Search for the cell housing the specified text and yield its [X, Y] center coordinate. 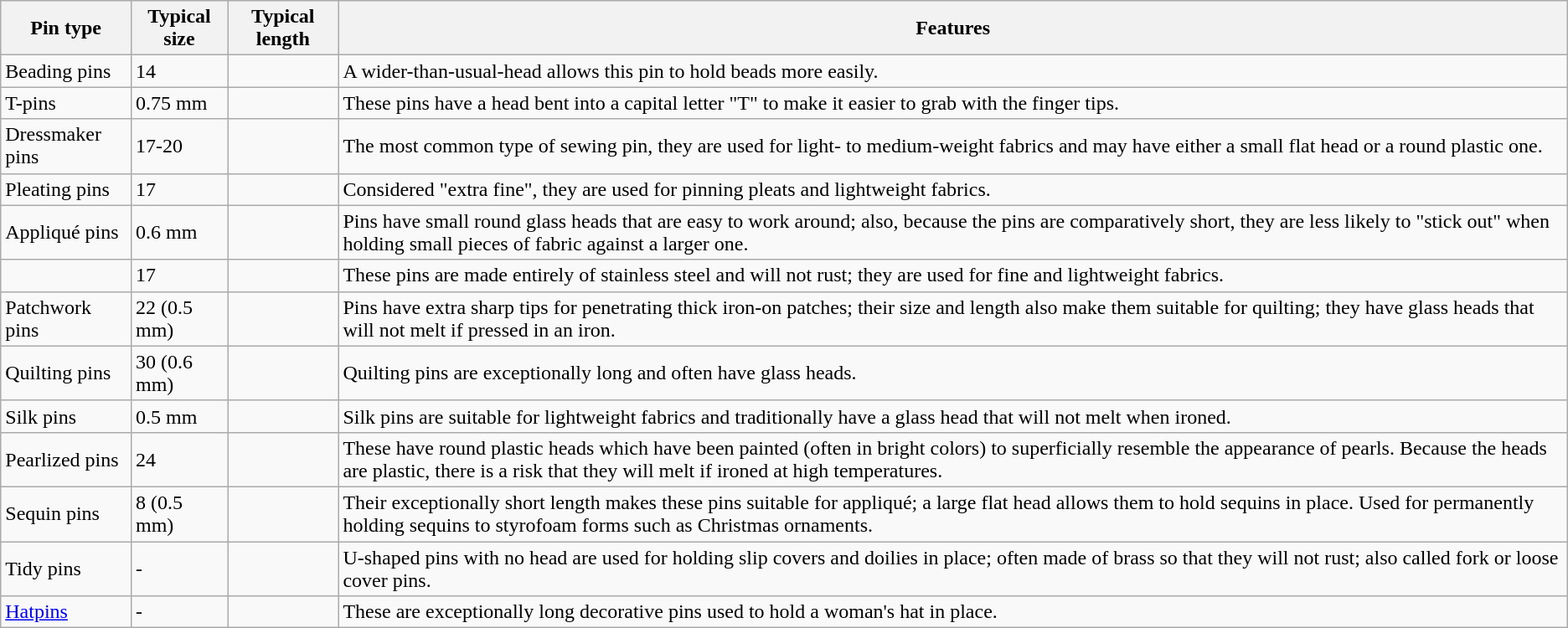
These are exceptionally long decorative pins used to hold a woman's hat in place. [953, 612]
24 [179, 459]
Considered "extra fine", they are used for pinning pleats and lightweight fabrics. [953, 189]
Typical length [283, 28]
14 [179, 71]
Patchwork pins [66, 318]
8 (0.5 mm) [179, 514]
Quilting pins are exceptionally long and often have glass heads. [953, 373]
Silk pins are suitable for lightweight fabrics and traditionally have a glass head that will not melt when ironed. [953, 416]
Beading pins [66, 71]
Features [953, 28]
22 (0.5 mm) [179, 318]
Silk pins [66, 416]
Typical size [179, 28]
The most common type of sewing pin, they are used for light- to medium-weight fabrics and may have either a small flat head or a round plastic one. [953, 146]
0.5 mm [179, 416]
30 (0.6 mm) [179, 373]
These pins are made entirely of stainless steel and will not rust; they are used for fine and lightweight fabrics. [953, 275]
Tidy pins [66, 568]
Pearlized pins [66, 459]
0.6 mm [179, 233]
17-20 [179, 146]
Appliqué pins [66, 233]
A wider-than-usual-head allows this pin to hold beads more easily. [953, 71]
Quilting pins [66, 373]
T-pins [66, 103]
Pin type [66, 28]
Pleating pins [66, 189]
These pins have a head bent into a capital letter "T" to make it easier to grab with the finger tips. [953, 103]
0.75 mm [179, 103]
Hatpins [66, 612]
Sequin pins [66, 514]
Dressmaker pins [66, 146]
